Return (x, y) of the center of cell containing provided text 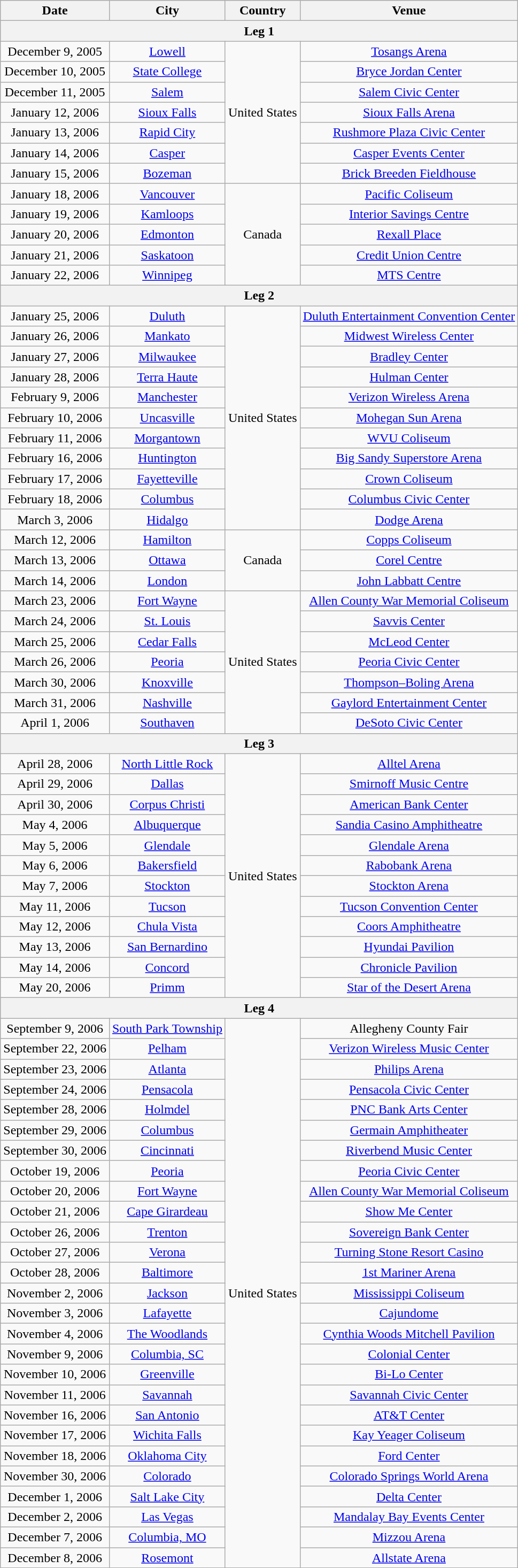
May 11, 2006 (55, 906)
March 23, 2006 (55, 601)
Sovereign Bank Center (409, 1232)
San Bernardino (167, 947)
Midwest Wireless Center (409, 336)
Colonial Center (409, 1354)
Interior Savings Centre (409, 214)
Rapid City (167, 133)
January 28, 2006 (55, 377)
September 29, 2006 (55, 1130)
Mohegan Sun Arena (409, 418)
Atlanta (167, 1069)
May 4, 2006 (55, 825)
March 14, 2006 (55, 580)
Cincinnati (167, 1150)
MTS Centre (409, 275)
Uncasville (167, 418)
Pensacola Civic Center (409, 1089)
Milwaukee (167, 357)
May 20, 2006 (55, 988)
Rexall Place (409, 234)
Greenville (167, 1374)
Cape Girardeau (167, 1211)
October 26, 2006 (55, 1232)
March 25, 2006 (55, 642)
Wichita Falls (167, 1435)
September 9, 2006 (55, 1028)
Riverbend Music Center (409, 1150)
Nashville (167, 703)
October 21, 2006 (55, 1211)
Lafayette (167, 1313)
Bakersfield (167, 865)
Germain Amphitheater (409, 1130)
Sioux Falls (167, 112)
Gaylord Entertainment Center (409, 703)
Leg 4 (259, 1008)
Thompson–Boling Arena (409, 682)
Brick Breeden Fieldhouse (409, 173)
Sioux Falls Arena (409, 112)
January 27, 2006 (55, 357)
October 19, 2006 (55, 1171)
Hyundai Pavilion (409, 947)
May 6, 2006 (55, 865)
January 20, 2006 (55, 234)
Mandalay Bay Events Center (409, 1517)
Trenton (167, 1232)
Casper (167, 153)
May 13, 2006 (55, 947)
Dodge Arena (409, 519)
Morgantown (167, 438)
March 24, 2006 (55, 621)
American Bank Center (409, 804)
Cynthia Woods Mitchell Pavilion (409, 1334)
The Woodlands (167, 1334)
Credit Union Centre (409, 255)
City (167, 11)
Savannah (167, 1395)
Savvis Center (409, 621)
February 16, 2006 (55, 458)
Tucson Convention Center (409, 906)
Pelham (167, 1049)
Cedar Falls (167, 642)
Duluth Entertainment Convention Center (409, 316)
January 22, 2006 (55, 275)
Dallas (167, 784)
Glendale (167, 845)
May 5, 2006 (55, 845)
Columbia, SC (167, 1354)
January 25, 2006 (55, 316)
WVU Coliseum (409, 438)
Winnipeg (167, 275)
March 31, 2006 (55, 703)
Verizon Wireless Music Center (409, 1049)
Verona (167, 1252)
September 28, 2006 (55, 1110)
Lowell (167, 51)
Bi-Lo Center (409, 1374)
Corpus Christi (167, 804)
March 26, 2006 (55, 662)
State College (167, 72)
Alltel Arena (409, 764)
Primm (167, 988)
April 28, 2006 (55, 764)
October 27, 2006 (55, 1252)
Colorado (167, 1476)
September 22, 2006 (55, 1049)
St. Louis (167, 621)
Mississippi Coliseum (409, 1293)
Vancouver (167, 194)
Date (55, 11)
November 2, 2006 (55, 1293)
April 1, 2006 (55, 723)
April 30, 2006 (55, 804)
Savannah Civic Center (409, 1395)
Delta Center (409, 1496)
Salem (167, 92)
McLeod Center (409, 642)
Leg 1 (259, 31)
Stockton Arena (409, 886)
December 10, 2005 (55, 72)
Southaven (167, 723)
Fayetteville (167, 479)
March 13, 2006 (55, 560)
Crown Coliseum (409, 479)
May 14, 2006 (55, 967)
December 7, 2006 (55, 1537)
May 12, 2006 (55, 927)
1st Mariner Arena (409, 1273)
Hidalgo (167, 519)
January 26, 2006 (55, 336)
Tucson (167, 906)
Oklahoma City (167, 1456)
Casper Events Center (409, 153)
Allegheny County Fair (409, 1028)
September 23, 2006 (55, 1069)
Verizon Wireless Arena (409, 397)
December 8, 2006 (55, 1558)
Philips Arena (409, 1069)
November 30, 2006 (55, 1476)
Kay Yeager Coliseum (409, 1435)
Manchester (167, 397)
Holmdel (167, 1110)
London (167, 580)
February 17, 2006 (55, 479)
Rabobank Arena (409, 865)
January 21, 2006 (55, 255)
Stockton (167, 886)
Salt Lake City (167, 1496)
Columbia, MO (167, 1537)
November 11, 2006 (55, 1395)
November 4, 2006 (55, 1334)
Show Me Center (409, 1211)
Smirnoff Music Centre (409, 784)
February 18, 2006 (55, 499)
November 18, 2006 (55, 1456)
Bryce Jordan Center (409, 72)
Rushmore Plaza Civic Center (409, 133)
Colorado Springs World Arena (409, 1476)
Concord (167, 967)
Rosemont (167, 1558)
Mankato (167, 336)
PNC Bank Arts Center (409, 1110)
Big Sandy Superstore Arena (409, 458)
North Little Rock (167, 764)
Hulman Center (409, 377)
Huntington (167, 458)
Edmonton (167, 234)
AT&T Center (409, 1415)
December 11, 2005 (55, 92)
January 18, 2006 (55, 194)
February 9, 2006 (55, 397)
November 9, 2006 (55, 1354)
Salem Civic Center (409, 92)
Knoxville (167, 682)
September 30, 2006 (55, 1150)
South Park Township (167, 1028)
January 19, 2006 (55, 214)
John Labbatt Centre (409, 580)
Sandia Casino Amphitheatre (409, 825)
Leg 3 (259, 743)
Chronicle Pavilion (409, 967)
Duluth (167, 316)
Corel Centre (409, 560)
Mizzou Arena (409, 1537)
October 20, 2006 (55, 1191)
Glendale Arena (409, 845)
Tosangs Arena (409, 51)
Columbus Civic Center (409, 499)
San Antonio (167, 1415)
October 28, 2006 (55, 1273)
Venue (409, 11)
Ottawa (167, 560)
DeSoto Civic Center (409, 723)
September 24, 2006 (55, 1089)
March 30, 2006 (55, 682)
April 29, 2006 (55, 784)
March 12, 2006 (55, 540)
Ford Center (409, 1456)
January 14, 2006 (55, 153)
Jackson (167, 1293)
Saskatoon (167, 255)
Pacific Coliseum (409, 194)
December 9, 2005 (55, 51)
Cajundome (409, 1313)
January 12, 2006 (55, 112)
November 16, 2006 (55, 1415)
November 3, 2006 (55, 1313)
February 11, 2006 (55, 438)
Pensacola (167, 1089)
May 7, 2006 (55, 886)
Copps Coliseum (409, 540)
Las Vegas (167, 1517)
Turning Stone Resort Casino (409, 1252)
November 10, 2006 (55, 1374)
Bozeman (167, 173)
Chula Vista (167, 927)
Leg 2 (259, 296)
December 2, 2006 (55, 1517)
January 15, 2006 (55, 173)
February 10, 2006 (55, 418)
January 13, 2006 (55, 133)
Star of the Desert Arena (409, 988)
Kamloops (167, 214)
Allstate Arena (409, 1558)
Terra Haute (167, 377)
November 17, 2006 (55, 1435)
Country (262, 11)
Hamilton (167, 540)
Albuquerque (167, 825)
Baltimore (167, 1273)
December 1, 2006 (55, 1496)
Bradley Center (409, 357)
March 3, 2006 (55, 519)
Coors Amphitheatre (409, 927)
